Find where the given text appears and provide that cell's center as (x, y) coordinate. 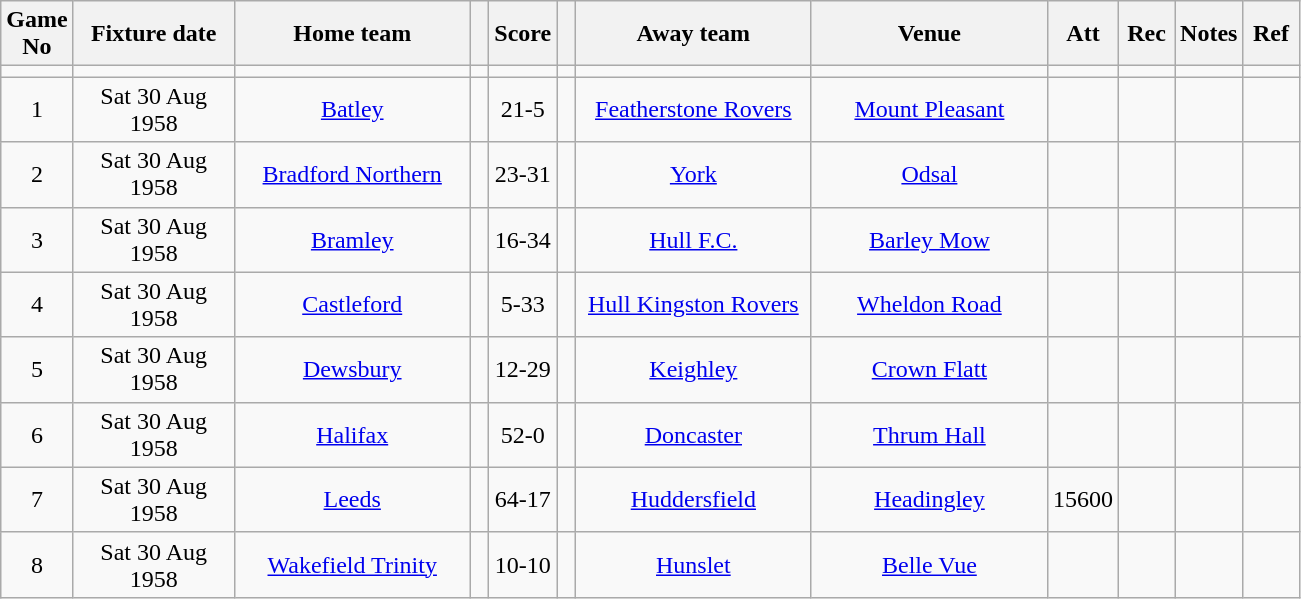
Barley Mow (929, 240)
52-0 (523, 434)
Belle Vue (929, 564)
10-10 (523, 564)
Bramley (352, 240)
Mount Pleasant (929, 110)
Doncaster (693, 434)
Notes (1209, 34)
2 (37, 174)
Ref (1271, 34)
1 (37, 110)
Att (1082, 34)
Venue (929, 34)
Castleford (352, 304)
Featherstone Rovers (693, 110)
8 (37, 564)
Wheldon Road (929, 304)
3 (37, 240)
Away team (693, 34)
Halifax (352, 434)
Keighley (693, 370)
Dewsbury (352, 370)
Hull F.C. (693, 240)
Home team (352, 34)
Hunslet (693, 564)
64-17 (523, 500)
Fixture date (154, 34)
Hull Kingston Rovers (693, 304)
4 (37, 304)
12-29 (523, 370)
Game No (37, 34)
6 (37, 434)
Odsal (929, 174)
Rec (1147, 34)
Bradford Northern (352, 174)
Leeds (352, 500)
Score (523, 34)
5-33 (523, 304)
23-31 (523, 174)
Huddersfield (693, 500)
Thrum Hall (929, 434)
Batley (352, 110)
5 (37, 370)
16-34 (523, 240)
Headingley (929, 500)
15600 (1082, 500)
7 (37, 500)
21-5 (523, 110)
Wakefield Trinity (352, 564)
York (693, 174)
Crown Flatt (929, 370)
